Find where the given text appears and provide that cell's center as (X, Y) coordinate. 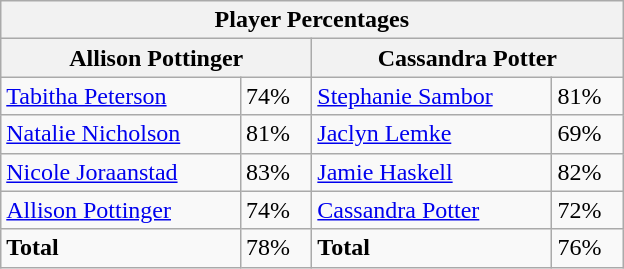
Player Percentages (312, 20)
Tabitha Peterson (121, 96)
76% (588, 248)
69% (588, 134)
Stephanie Sambor (432, 96)
Nicole Joraanstad (121, 172)
Jamie Haskell (432, 172)
Jaclyn Lemke (432, 134)
72% (588, 210)
83% (276, 172)
Natalie Nicholson (121, 134)
78% (276, 248)
82% (588, 172)
